Determine the (x, y) coordinate at the center of the cell enclosing the given text.  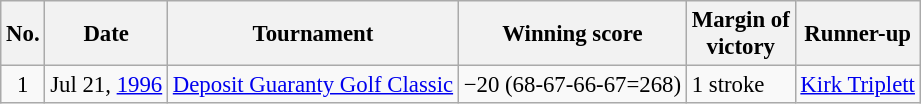
Jul 21, 1996 (106, 85)
1 stroke (740, 85)
Deposit Guaranty Golf Classic (314, 85)
Margin ofvictory (740, 34)
Winning score (572, 34)
Kirk Triplett (858, 85)
No. (23, 34)
Runner-up (858, 34)
1 (23, 85)
−20 (68-67-66-67=268) (572, 85)
Date (106, 34)
Tournament (314, 34)
